From the cell containing the given text, extract its center point as [X, Y] coordinate. 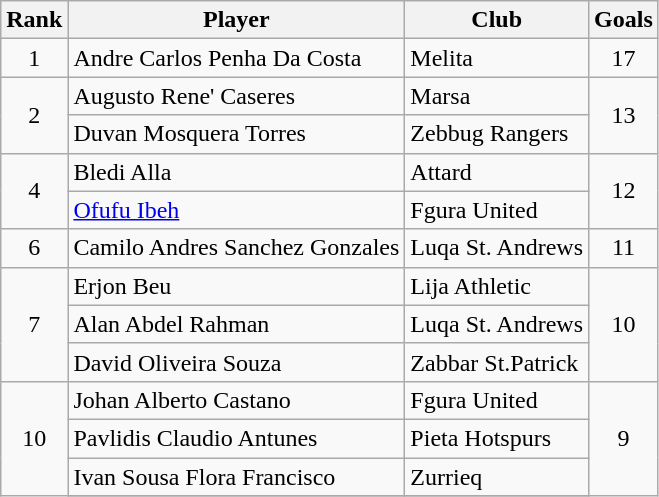
Goals [624, 20]
Zurrieq [497, 477]
Ivan Sousa Flora Francisco [236, 477]
Augusto Rene' Caseres [236, 96]
Alan Abdel Rahman [236, 324]
Duvan Mosquera Torres [236, 134]
17 [624, 58]
Attard [497, 172]
7 [34, 324]
Rank [34, 20]
4 [34, 191]
Marsa [497, 96]
Club [497, 20]
Melita [497, 58]
Andre Carlos Penha Da Costa [236, 58]
6 [34, 248]
11 [624, 248]
David Oliveira Souza [236, 362]
9 [624, 438]
Zabbar St.Patrick [497, 362]
Zebbug Rangers [497, 134]
Lija Athletic [497, 286]
Ofufu Ibeh [236, 210]
Player [236, 20]
Pavlidis Claudio Antunes [236, 438]
Pieta Hotspurs [497, 438]
2 [34, 115]
12 [624, 191]
1 [34, 58]
Camilo Andres Sanchez Gonzales [236, 248]
13 [624, 115]
Bledi Alla [236, 172]
Johan Alberto Castano [236, 400]
Erjon Beu [236, 286]
